Search for the cell housing the specified text and yield its [X, Y] center coordinate. 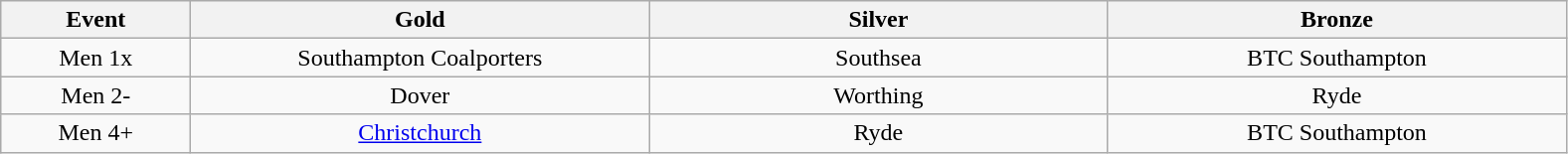
Gold [420, 20]
Men 1x [95, 58]
Southampton Coalporters [420, 58]
Silver [879, 20]
Men 4+ [95, 133]
Dover [420, 95]
Bronze [1336, 20]
Southsea [879, 58]
Worthing [879, 95]
Christchurch [420, 133]
Men 2- [95, 95]
Event [95, 20]
